Search for the cell housing the specified text and yield its [x, y] center coordinate. 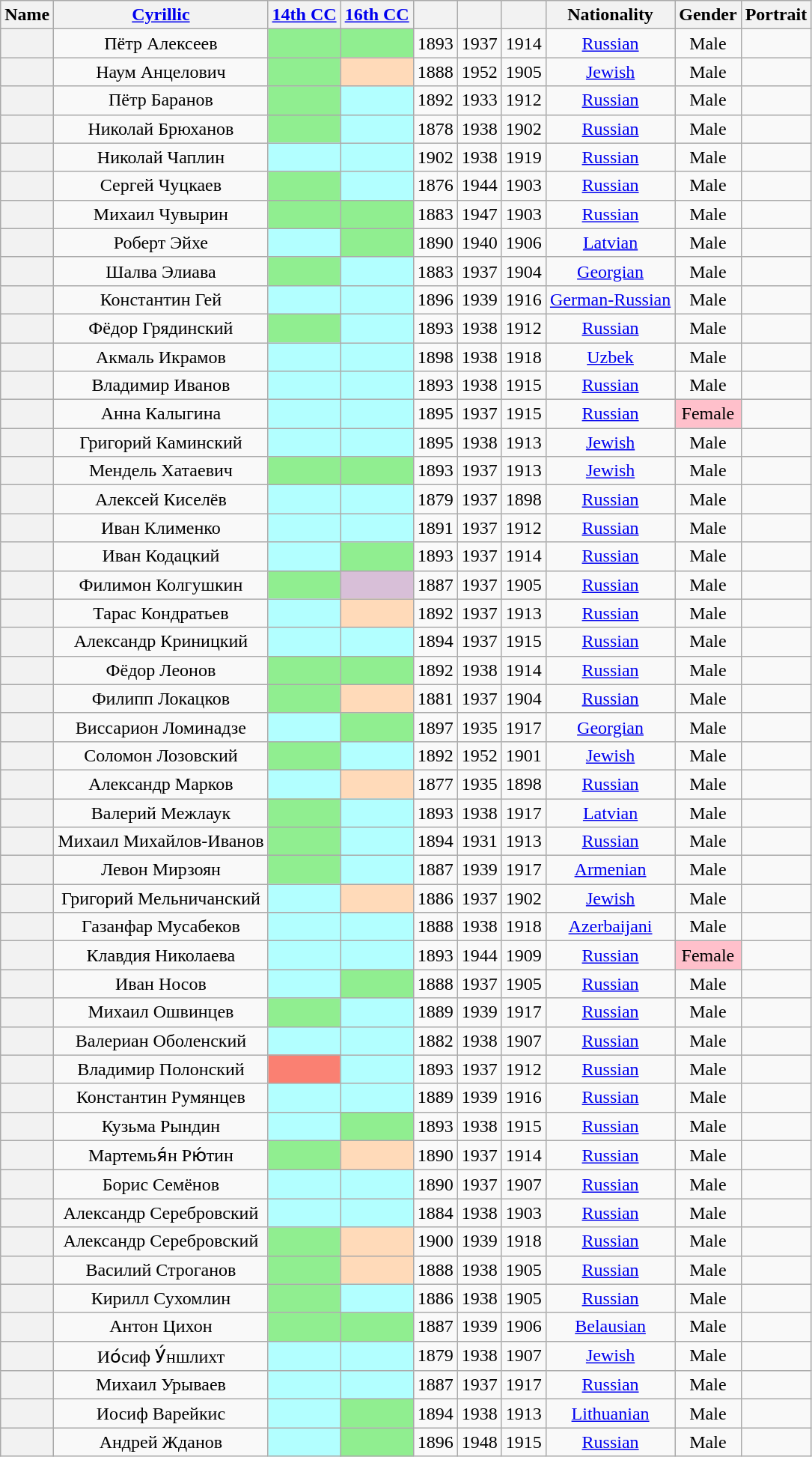
Фёдор Грядинский [161, 328]
Александр Криницкий [161, 642]
Анна Калыгина [161, 414]
Филимон Колгушкин [161, 585]
Александр Марков [161, 784]
Фёдор Леонов [161, 670]
Борис Семёнов [161, 1184]
1881 [436, 699]
14th CC [304, 15]
Иван Клименко [161, 528]
Armenian [610, 870]
1947 [479, 214]
Филипп Локацков [161, 699]
1900 [436, 1241]
Антон Цихон [161, 1327]
Name [27, 15]
Газанфар Мусабеков [161, 927]
1877 [436, 784]
Пётр Баранов [161, 100]
Григорий Каминский [161, 442]
Nationality [610, 15]
Акмаль Икрамов [161, 357]
Михаил Чувырин [161, 214]
1878 [436, 129]
German-Russian [610, 299]
Константин Румянцев [161, 1098]
Cyrillic [161, 15]
Григорий Мельничанский [161, 898]
Кузьма Рындин [161, 1126]
Клавдия Николаева [161, 955]
Иосиф Варейкис [161, 1414]
1919 [524, 157]
Андрей Жданов [161, 1442]
Мендель Хатаевич [161, 471]
1891 [436, 528]
1876 [436, 186]
Иван Носов [161, 984]
Роберт Эйхе [161, 243]
Кирилл Сухомлин [161, 1298]
1901 [524, 755]
Ио́сиф У́ншлихт [161, 1356]
Мартемья́н Рю́тин [161, 1155]
Валериан Оболенский [161, 1041]
Владимир Полонский [161, 1069]
Николай Чаплин [161, 157]
Константин Гей [161, 299]
Пётр Алексеев [161, 43]
Алексей Киселёв [161, 499]
Сергей Чуцкаев [161, 186]
Соломон Лозовский [161, 755]
Михаил Урываев [161, 1385]
Василий Строганов [161, 1270]
Михаил Михайлов-Иванов [161, 842]
Наум Анцелович [161, 72]
1884 [436, 1213]
Владимир Иванов [161, 386]
Uzbek [610, 357]
Тарас Кондратьев [161, 613]
Gender [708, 15]
1940 [479, 243]
1909 [524, 955]
Николай Брюханов [161, 129]
1882 [436, 1041]
1933 [479, 100]
Виссарион Ломинадзе [161, 727]
Lithuanian [610, 1414]
Шалва Элиава [161, 271]
1897 [436, 727]
Azerbaijani [610, 927]
1931 [479, 842]
Иван Кодацкий [161, 556]
Валерий Межлаук [161, 812]
1948 [479, 1442]
Belausian [610, 1327]
Левон Мирзоян [161, 870]
16th CC [377, 15]
Portrait [776, 15]
Михаил Ошвинцев [161, 1012]
